Return the (x, y) coordinate for the center point of the cell that contains the specified text.  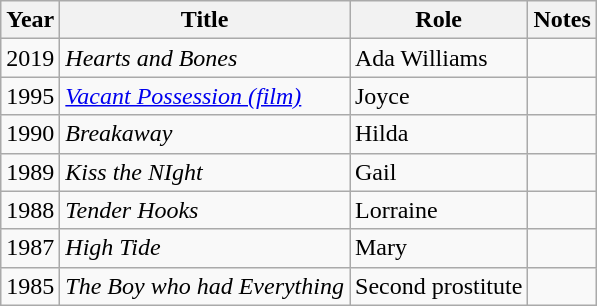
The Boy who had Everything (205, 286)
1990 (30, 134)
Joyce (439, 96)
Role (439, 20)
Mary (439, 248)
1995 (30, 96)
Hearts and Bones (205, 58)
Notes (562, 20)
Vacant Possession (film) (205, 96)
Gail (439, 172)
Title (205, 20)
Breakaway (205, 134)
1988 (30, 210)
1989 (30, 172)
High Tide (205, 248)
Second prostitute (439, 286)
Year (30, 20)
Hilda (439, 134)
1985 (30, 286)
2019 (30, 58)
Kiss the NIght (205, 172)
Tender Hooks (205, 210)
1987 (30, 248)
Ada Williams (439, 58)
Lorraine (439, 210)
